Return the (x, y) coordinate for the center point of the cell that contains the specified text.  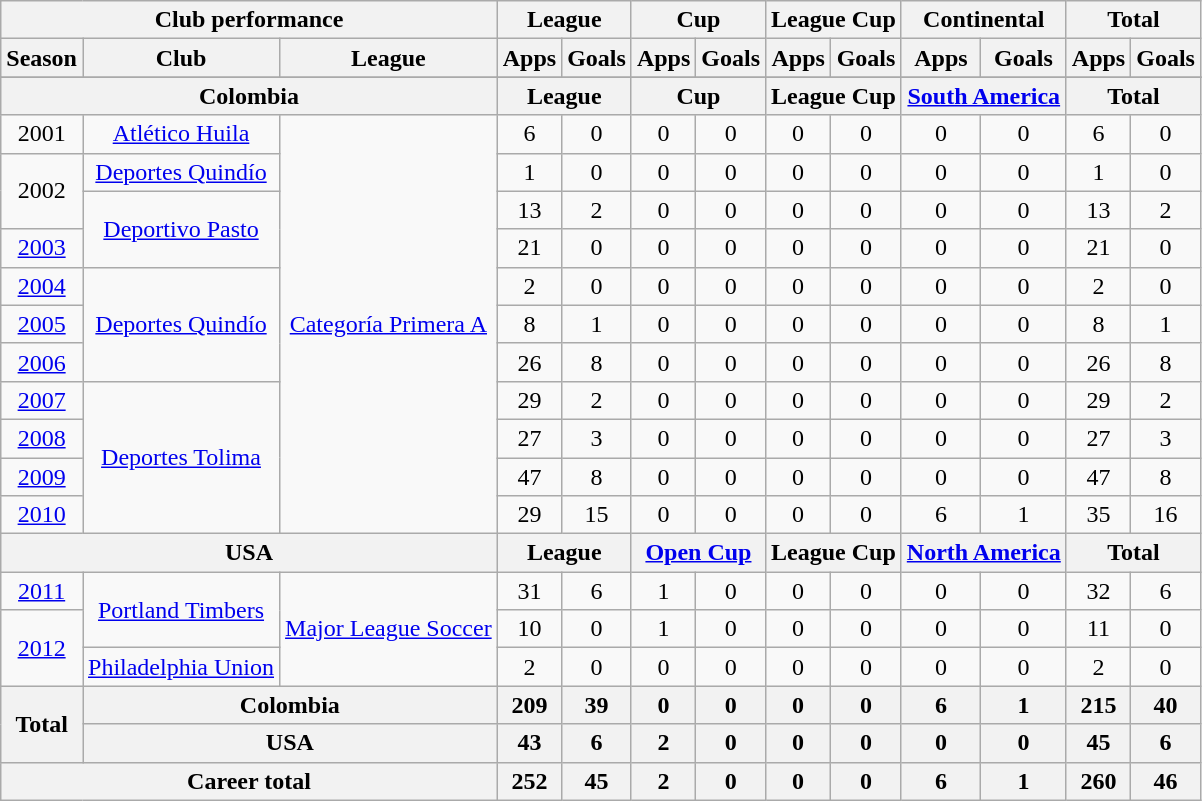
2002 (42, 191)
2007 (42, 400)
Club performance (249, 20)
11 (1098, 629)
2001 (42, 134)
10 (529, 629)
40 (1166, 705)
Continental (984, 20)
Club (180, 58)
2006 (42, 362)
32 (1098, 591)
2012 (42, 648)
Categoría Primera A (389, 324)
2009 (42, 477)
39 (597, 705)
260 (1098, 781)
Atlético Huila (180, 134)
16 (1166, 515)
2011 (42, 591)
209 (529, 705)
43 (529, 743)
2008 (42, 438)
Career total (249, 781)
46 (1166, 781)
252 (529, 781)
Open Cup (698, 553)
15 (597, 515)
2003 (42, 248)
2005 (42, 324)
Deportivo Pasto (180, 229)
Season (42, 58)
South America (984, 96)
Portland Timbers (180, 610)
2004 (42, 286)
31 (529, 591)
35 (1098, 515)
Major League Soccer (389, 629)
Philadelphia Union (180, 667)
North America (984, 553)
Deportes Tolima (180, 457)
215 (1098, 705)
2010 (42, 515)
